Identify which cell holds the provided text, then report its (X, Y) central coordinate. 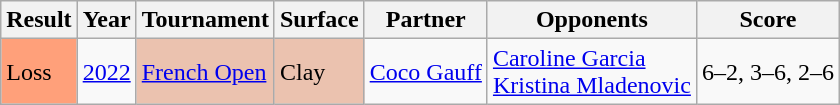
Tournament (205, 20)
Opponents (592, 20)
Result (39, 20)
French Open (205, 72)
Clay (319, 72)
Loss (39, 72)
Score (768, 20)
6–2, 3–6, 2–6 (768, 72)
2022 (106, 72)
Coco Gauff (426, 72)
Surface (319, 20)
Year (106, 20)
Caroline Garcia Kristina Mladenovic (592, 72)
Partner (426, 20)
